Search for the cell housing the specified text and yield its [X, Y] center coordinate. 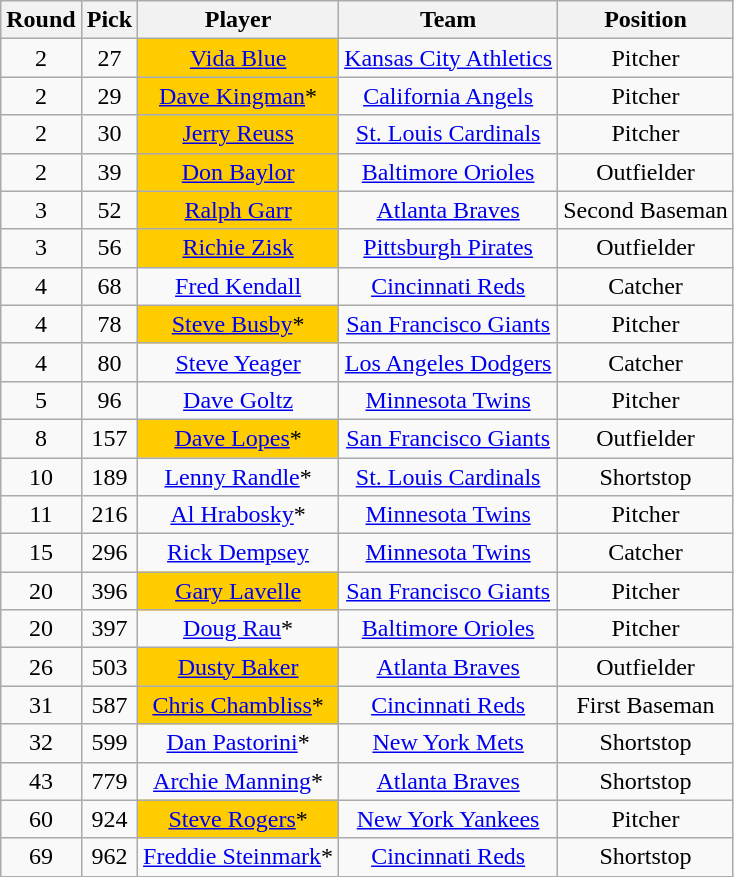
New York Mets [448, 743]
599 [109, 743]
Dave Lopes* [238, 438]
Team [448, 20]
29 [109, 96]
Kansas City Athletics [448, 58]
Fred Kendall [238, 286]
11 [41, 515]
10 [41, 477]
27 [109, 58]
Dave Goltz [238, 400]
Al Hrabosky* [238, 515]
68 [109, 286]
Gary Lavelle [238, 591]
15 [41, 553]
397 [109, 629]
Second Baseman [646, 210]
Pick [109, 20]
New York Yankees [448, 819]
Jerry Reuss [238, 134]
Dave Kingman* [238, 96]
Steve Rogers* [238, 819]
Rick Dempsey [238, 553]
96 [109, 400]
Los Angeles Dodgers [448, 362]
California Angels [448, 96]
Steve Busby* [238, 324]
43 [41, 781]
Vida Blue [238, 58]
Pittsburgh Pirates [448, 248]
30 [109, 134]
60 [41, 819]
Doug Rau* [238, 629]
Dan Pastorini* [238, 743]
56 [109, 248]
Archie Manning* [238, 781]
Dusty Baker [238, 667]
216 [109, 515]
Freddie Steinmark* [238, 857]
Chris Chambliss* [238, 705]
80 [109, 362]
296 [109, 553]
Position [646, 20]
78 [109, 324]
32 [41, 743]
189 [109, 477]
Round [41, 20]
5 [41, 400]
Richie Zisk [238, 248]
Ralph Garr [238, 210]
Lenny Randle* [238, 477]
52 [109, 210]
962 [109, 857]
503 [109, 667]
39 [109, 172]
396 [109, 591]
157 [109, 438]
69 [41, 857]
779 [109, 781]
26 [41, 667]
First Baseman [646, 705]
Player [238, 20]
587 [109, 705]
Steve Yeager [238, 362]
924 [109, 819]
Don Baylor [238, 172]
8 [41, 438]
31 [41, 705]
